Detect which cell encompasses the target text, then output its (X, Y) center coordinate. 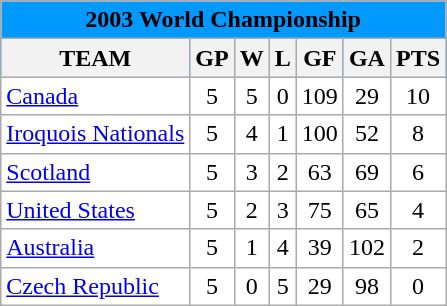
2003 World Championship (224, 20)
8 (418, 134)
100 (320, 134)
65 (366, 210)
39 (320, 248)
75 (320, 210)
69 (366, 172)
GF (320, 58)
10 (418, 96)
52 (366, 134)
63 (320, 172)
Scotland (96, 172)
98 (366, 286)
TEAM (96, 58)
PTS (418, 58)
United States (96, 210)
GA (366, 58)
Canada (96, 96)
6 (418, 172)
102 (366, 248)
L (282, 58)
Czech Republic (96, 286)
W (252, 58)
Australia (96, 248)
Iroquois Nationals (96, 134)
109 (320, 96)
GP (212, 58)
